Return the (x, y) coordinate for the center point of the cell that contains the specified text.  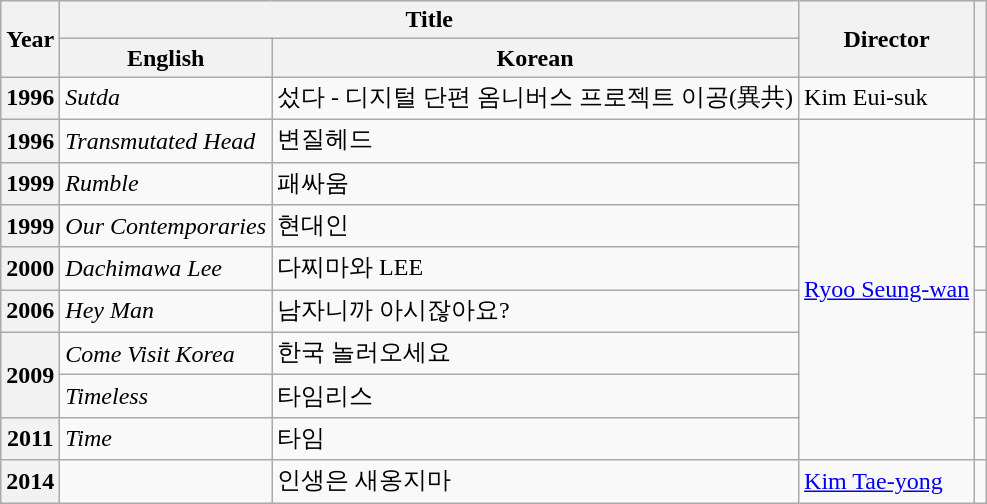
Rumble (166, 184)
Kim Eui-suk (887, 98)
현대인 (536, 226)
섰다 - 디지털 단편 옴니버스 프로젝트 이공(異共) (536, 98)
Korean (536, 58)
Kim Tae-yong (887, 482)
타임리스 (536, 396)
한국 놀러오세요 (536, 354)
Dachimawa Lee (166, 268)
2000 (30, 268)
2011 (30, 438)
인생은 새옹지마 (536, 482)
Timeless (166, 396)
Ryoo Seung-wan (887, 289)
2014 (30, 482)
English (166, 58)
2006 (30, 312)
Hey Man (166, 312)
변질헤드 (536, 140)
다찌마와 LEE (536, 268)
Year (30, 39)
Come Visit Korea (166, 354)
Our Contemporaries (166, 226)
Director (887, 39)
Sutda (166, 98)
패싸움 (536, 184)
타임 (536, 438)
Title (430, 20)
남자니까 아시잖아요? (536, 312)
2009 (30, 374)
Time (166, 438)
Transmutated Head (166, 140)
